Scan for the cell matching the given text and deliver its (x, y) coordinate at center. 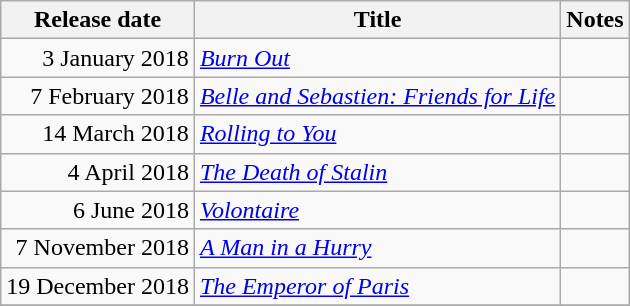
3 January 2018 (98, 58)
A Man in a Hurry (377, 248)
7 February 2018 (98, 96)
Rolling to You (377, 134)
The Death of Stalin (377, 172)
4 April 2018 (98, 172)
Volontaire (377, 210)
Belle and Sebastien: Friends for Life (377, 96)
Title (377, 20)
Release date (98, 20)
14 March 2018 (98, 134)
6 June 2018 (98, 210)
Notes (595, 20)
19 December 2018 (98, 286)
7 November 2018 (98, 248)
Burn Out (377, 58)
The Emperor of Paris (377, 286)
